Scan for the cell matching the given text and deliver its [X, Y] coordinate at center. 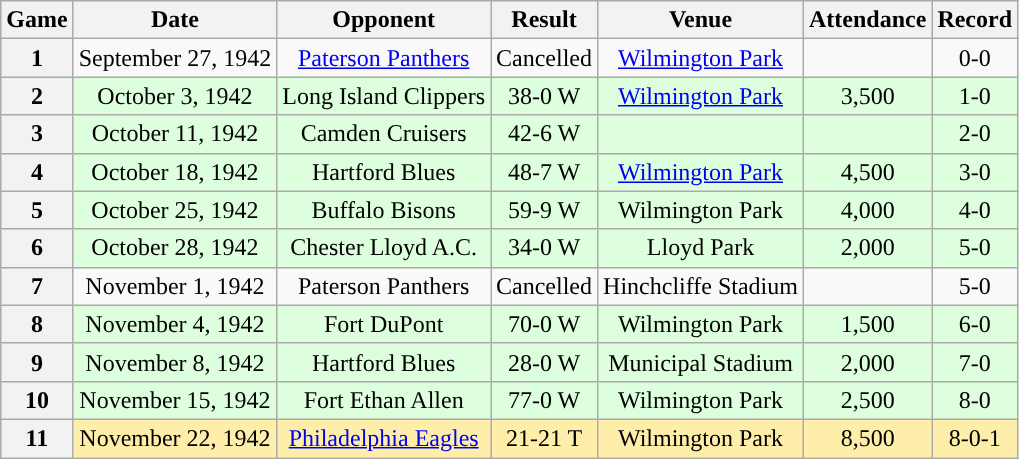
Attendance [867, 20]
38-0 W [544, 96]
Chester Lloyd A.C. [384, 248]
October 3, 1942 [175, 96]
0-0 [975, 58]
34-0 W [544, 248]
70-0 W [544, 324]
Game [37, 20]
October 28, 1942 [175, 248]
8-0-1 [975, 438]
Fort DuPont [384, 324]
77-0 W [544, 400]
7 [37, 286]
9 [37, 362]
Date [175, 20]
1-0 [975, 96]
42-6 W [544, 134]
Long Island Clippers [384, 96]
4,000 [867, 210]
Municipal Stadium [701, 362]
November 22, 1942 [175, 438]
November 4, 1942 [175, 324]
Buffalo Bisons [384, 210]
4 [37, 172]
2 [37, 96]
8-0 [975, 400]
21-21 T [544, 438]
7-0 [975, 362]
4-0 [975, 210]
2-0 [975, 134]
3,500 [867, 96]
6-0 [975, 324]
1,500 [867, 324]
3-0 [975, 172]
48-7 W [544, 172]
4,500 [867, 172]
Result [544, 20]
Hinchcliffe Stadium [701, 286]
November 15, 1942 [175, 400]
Philadelphia Eagles [384, 438]
2,500 [867, 400]
October 25, 1942 [175, 210]
5 [37, 210]
1 [37, 58]
6 [37, 248]
59-9 W [544, 210]
October 18, 1942 [175, 172]
Record [975, 20]
November 8, 1942 [175, 362]
Camden Cruisers [384, 134]
Venue [701, 20]
November 1, 1942 [175, 286]
Lloyd Park [701, 248]
3 [37, 134]
11 [37, 438]
10 [37, 400]
8,500 [867, 438]
October 11, 1942 [175, 134]
Fort Ethan Allen [384, 400]
8 [37, 324]
Opponent [384, 20]
28-0 W [544, 362]
September 27, 1942 [175, 58]
